Search for the cell housing the specified text and yield its [x, y] center coordinate. 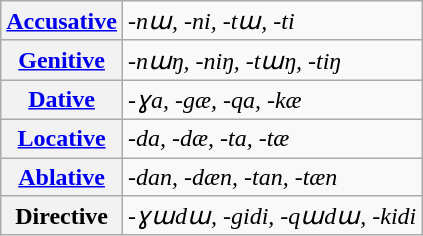
Dative [62, 100]
Directive [62, 216]
-ɣɯdɯ, -gidi, -qɯdɯ, -kidi [272, 216]
-ɣa, -gæ, -qa, -kæ [272, 100]
Ablative [62, 177]
-nɯ, -ni, -tɯ, -ti [272, 21]
Accusative [62, 21]
Genitive [62, 60]
-da, -dæ, -ta, -tæ [272, 138]
Locative [62, 138]
-dan, -dæn, -tan, -tæn [272, 177]
-nɯŋ, -niŋ, -tɯŋ, -tiŋ [272, 60]
